Find where the given text appears and provide that cell's center as (X, Y) coordinate. 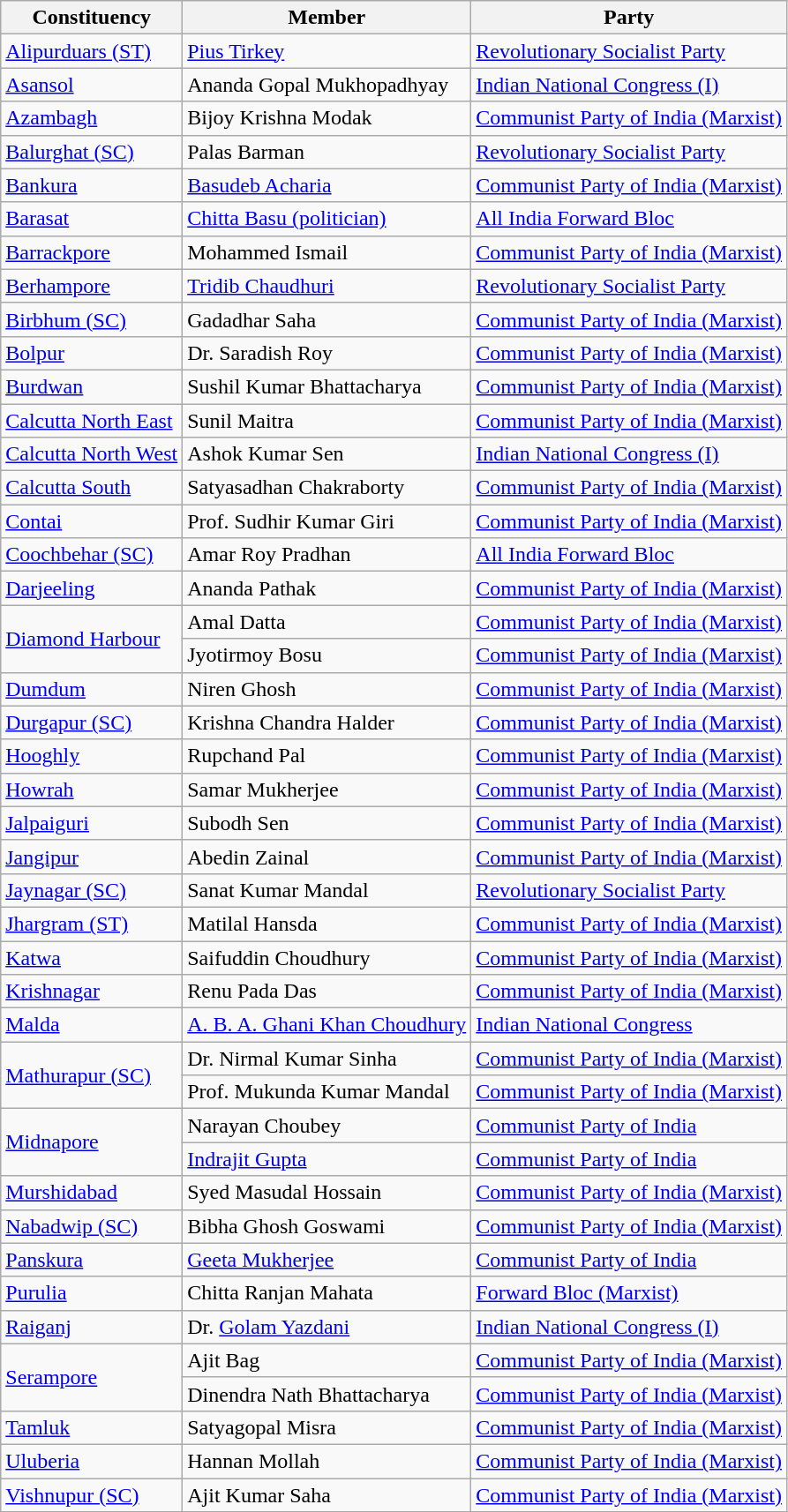
Purulia (92, 1293)
Gadadhar Saha (326, 319)
Jhargram (ST) (92, 924)
Ajit Kumar Saha (326, 1495)
Rupchand Pal (326, 756)
Nabadwip (SC) (92, 1226)
Niren Ghosh (326, 689)
Satyagopal Misra (326, 1427)
Sunil Maitra (326, 421)
Durgapur (SC) (92, 722)
Prof. Sudhir Kumar Giri (326, 521)
Party (629, 18)
Vishnupur (SC) (92, 1495)
Bolpur (92, 353)
Dumdum (92, 689)
Krishnagar (92, 992)
Tamluk (92, 1427)
Howrah (92, 790)
Basudeb Acharia (326, 185)
Constituency (92, 18)
Ashok Kumar Sen (326, 454)
Forward Bloc (Marxist) (629, 1293)
Narayan Choubey (326, 1126)
Ananda Pathak (326, 588)
Hooghly (92, 756)
Jalpaiguri (92, 823)
Diamond Harbour (92, 639)
Contai (92, 521)
Coochbehar (SC) (92, 555)
Dr. Golam Yazdani (326, 1327)
Syed Masudal Hossain (326, 1193)
Darjeeling (92, 588)
Palas Barman (326, 152)
Birbhum (SC) (92, 319)
Bankura (92, 185)
Calcutta North East (92, 421)
Indrajit Gupta (326, 1159)
Krishna Chandra Halder (326, 722)
Abedin Zainal (326, 857)
Matilal Hansda (326, 924)
Jangipur (92, 857)
Dr. Saradish Roy (326, 353)
Amar Roy Pradhan (326, 555)
Bijoy Krishna Modak (326, 118)
Malda (92, 1025)
Subodh Sen (326, 823)
Prof. Mukunda Kumar Mandal (326, 1092)
Azambagh (92, 118)
Jaynagar (SC) (92, 890)
Murshidabad (92, 1193)
Dr. Nirmal Kumar Sinha (326, 1059)
Chitta Ranjan Mahata (326, 1293)
Burdwan (92, 386)
Berhampore (92, 286)
Barasat (92, 219)
Satyasadhan Chakraborty (326, 488)
Amal Datta (326, 622)
Renu Pada Das (326, 992)
Serampore (92, 1377)
Alipurduars (ST) (92, 51)
Tridib Chaudhuri (326, 286)
Pius Tirkey (326, 51)
Bibha Ghosh Goswami (326, 1226)
Geeta Mukherjee (326, 1260)
Uluberia (92, 1461)
Asansol (92, 85)
Panskura (92, 1260)
Samar Mukherjee (326, 790)
Barrackpore (92, 252)
Midnapore (92, 1142)
Calcutta North West (92, 454)
Sanat Kumar Mandal (326, 890)
Mohammed Ismail (326, 252)
Balurghat (SC) (92, 152)
A. B. A. Ghani Khan Choudhury (326, 1025)
Hannan Mollah (326, 1461)
Indian National Congress (629, 1025)
Member (326, 18)
Mathurapur (SC) (92, 1075)
Ajit Bag (326, 1360)
Chitta Basu (politician) (326, 219)
Katwa (92, 957)
Calcutta South (92, 488)
Saifuddin Choudhury (326, 957)
Jyotirmoy Bosu (326, 655)
Dinendra Nath Bhattacharya (326, 1394)
Raiganj (92, 1327)
Ananda Gopal Mukhopadhyay (326, 85)
Sushil Kumar Bhattacharya (326, 386)
